Identify which cell holds the provided text, then report its [x, y] central coordinate. 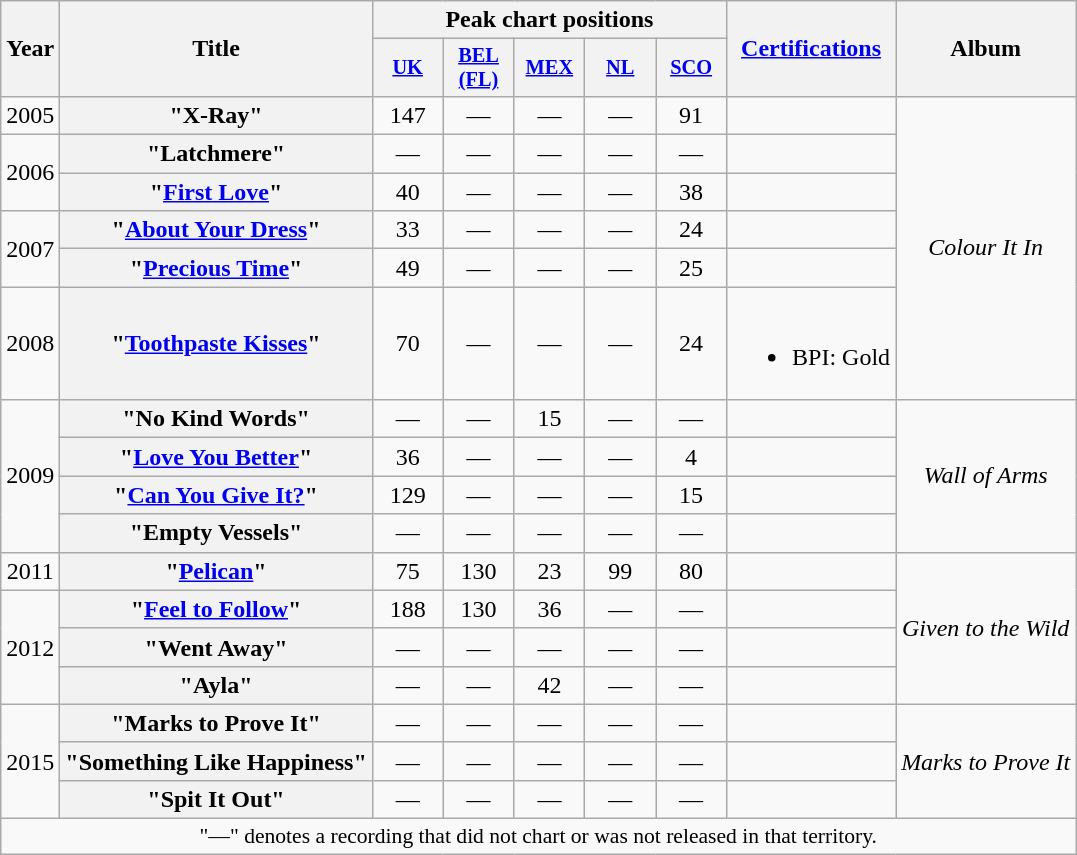
Certifications [812, 49]
23 [550, 571]
MEX [550, 68]
UK [408, 68]
"Precious Time" [216, 268]
"No Kind Words" [216, 419]
"Feel to Follow" [216, 609]
40 [408, 192]
2012 [30, 647]
99 [620, 571]
BPI: Gold [812, 344]
4 [692, 457]
BEL(FL) [478, 68]
NL [620, 68]
Peak chart positions [549, 20]
42 [550, 685]
"First Love" [216, 192]
Wall of Arms [986, 476]
"Toothpaste Kisses" [216, 344]
25 [692, 268]
SCO [692, 68]
"—" denotes a recording that did not chart or was not released in that territory. [538, 837]
2008 [30, 344]
"Latchmere" [216, 154]
"Spit It Out" [216, 799]
"X-Ray" [216, 115]
"Love You Better" [216, 457]
129 [408, 495]
49 [408, 268]
Album [986, 49]
Given to the Wild [986, 628]
2006 [30, 173]
"Went Away" [216, 647]
80 [692, 571]
2011 [30, 571]
"Ayla" [216, 685]
38 [692, 192]
Marks to Prove It [986, 761]
"Can You Give It?" [216, 495]
Colour It In [986, 248]
2015 [30, 761]
"Pelican" [216, 571]
91 [692, 115]
147 [408, 115]
33 [408, 230]
70 [408, 344]
2007 [30, 249]
75 [408, 571]
2009 [30, 476]
"Something Like Happiness" [216, 761]
"About Your Dress" [216, 230]
Title [216, 49]
Year [30, 49]
2005 [30, 115]
"Empty Vessels" [216, 533]
188 [408, 609]
"Marks to Prove It" [216, 723]
